Capture the cell that displays the provided text and extract its [x, y] central coordinate. 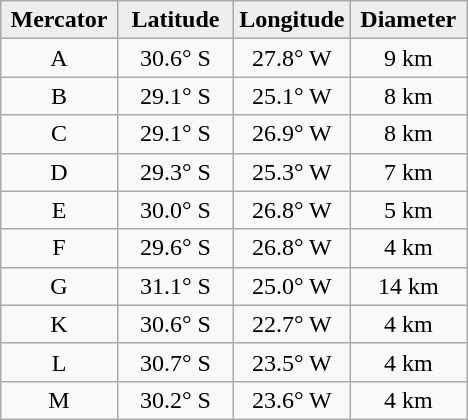
31.1° S [175, 286]
K [59, 324]
Longitude [292, 20]
5 km [408, 210]
29.6° S [175, 248]
L [59, 362]
A [59, 58]
C [59, 134]
9 km [408, 58]
Diameter [408, 20]
7 km [408, 172]
M [59, 400]
27.8° W [292, 58]
E [59, 210]
29.3° S [175, 172]
25.3° W [292, 172]
22.7° W [292, 324]
Latitude [175, 20]
23.6° W [292, 400]
25.1° W [292, 96]
23.5° W [292, 362]
Mercator [59, 20]
B [59, 96]
G [59, 286]
D [59, 172]
14 km [408, 286]
F [59, 248]
30.0° S [175, 210]
30.7° S [175, 362]
30.2° S [175, 400]
25.0° W [292, 286]
26.9° W [292, 134]
